Find where the given text appears and provide that cell's center as [x, y] coordinate. 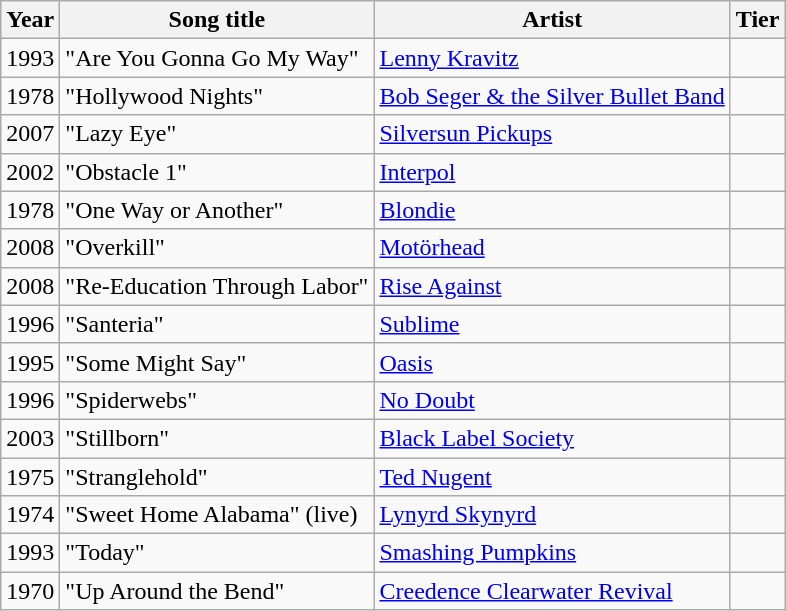
No Doubt [552, 400]
"One Way or Another" [217, 210]
Interpol [552, 172]
Motörhead [552, 248]
1974 [30, 515]
Oasis [552, 362]
"Today" [217, 553]
Lynyrd Skynyrd [552, 515]
2003 [30, 438]
Sublime [552, 324]
"Up Around the Bend" [217, 591]
"Hollywood Nights" [217, 96]
"Are You Gonna Go My Way" [217, 58]
Silversun Pickups [552, 134]
Tier [758, 20]
1970 [30, 591]
Creedence Clearwater Revival [552, 591]
"Lazy Eye" [217, 134]
"Stranglehold" [217, 477]
"Obstacle 1" [217, 172]
"Santeria" [217, 324]
Rise Against [552, 286]
1995 [30, 362]
Bob Seger & the Silver Bullet Band [552, 96]
"Stillborn" [217, 438]
Song title [217, 20]
"Overkill" [217, 248]
Lenny Kravitz [552, 58]
Year [30, 20]
Smashing Pumpkins [552, 553]
Ted Nugent [552, 477]
"Spiderwebs" [217, 400]
"Re-Education Through Labor" [217, 286]
2002 [30, 172]
Blondie [552, 210]
2007 [30, 134]
Black Label Society [552, 438]
1975 [30, 477]
"Some Might Say" [217, 362]
Artist [552, 20]
"Sweet Home Alabama" (live) [217, 515]
